Capture the cell that displays the provided text and extract its (x, y) central coordinate. 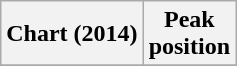
Chart (2014) (72, 34)
Peakposition (189, 34)
